For the text-containing cell, return its midpoint in [x, y] coordinate format. 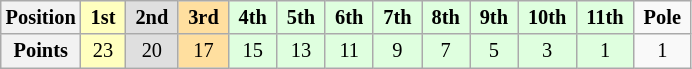
11 [349, 51]
Points [41, 51]
9 [397, 51]
3rd [203, 17]
2nd [152, 17]
17 [203, 51]
20 [152, 51]
10th [547, 17]
15 [253, 51]
Pole [662, 17]
7th [397, 17]
9th [494, 17]
4th [253, 17]
1st [104, 17]
5 [494, 51]
23 [104, 51]
3 [547, 51]
6th [349, 17]
5th [301, 17]
8th [446, 17]
7 [446, 51]
13 [301, 51]
11th [604, 17]
Position [41, 17]
